Search for the cell housing the specified text and yield its (X, Y) center coordinate. 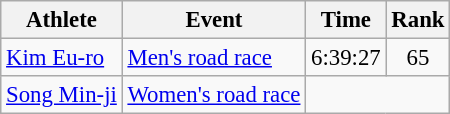
65 (418, 58)
Women's road race (214, 95)
Rank (418, 20)
Kim Eu-ro (62, 58)
Men's road race (214, 58)
Event (214, 20)
Athlete (62, 20)
Song Min-ji (62, 95)
6:39:27 (346, 58)
Time (346, 20)
